For the text-containing cell, return its midpoint in [x, y] coordinate format. 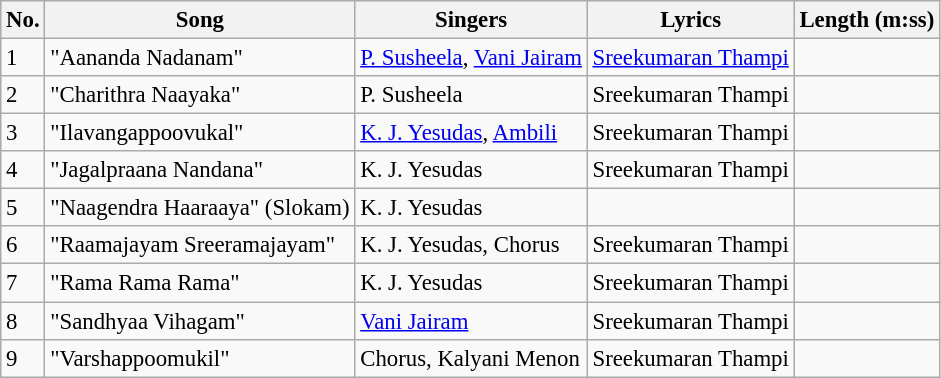
K. J. Yesudas, Chorus [471, 245]
9 [23, 358]
"Jagalpraana Nandana" [200, 170]
"Ilavangappoovukal" [200, 133]
Length (m:ss) [866, 20]
2 [23, 95]
5 [23, 208]
8 [23, 321]
P. Susheela, Vani Jairam [471, 58]
"Varshappoomukil" [200, 358]
P. Susheela [471, 95]
1 [23, 58]
6 [23, 245]
Lyrics [690, 20]
Chorus, Kalyani Menon [471, 358]
Vani Jairam [471, 321]
Song [200, 20]
"Rama Rama Rama" [200, 283]
K. J. Yesudas, Ambili [471, 133]
"Naagendra Haaraaya" (Slokam) [200, 208]
4 [23, 170]
No. [23, 20]
"Sandhyaa Vihagam" [200, 321]
Singers [471, 20]
"Aananda Nadanam" [200, 58]
7 [23, 283]
"Raamajayam Sreeramajayam" [200, 245]
"Charithra Naayaka" [200, 95]
3 [23, 133]
